Identify which cell holds the provided text, then report its (x, y) central coordinate. 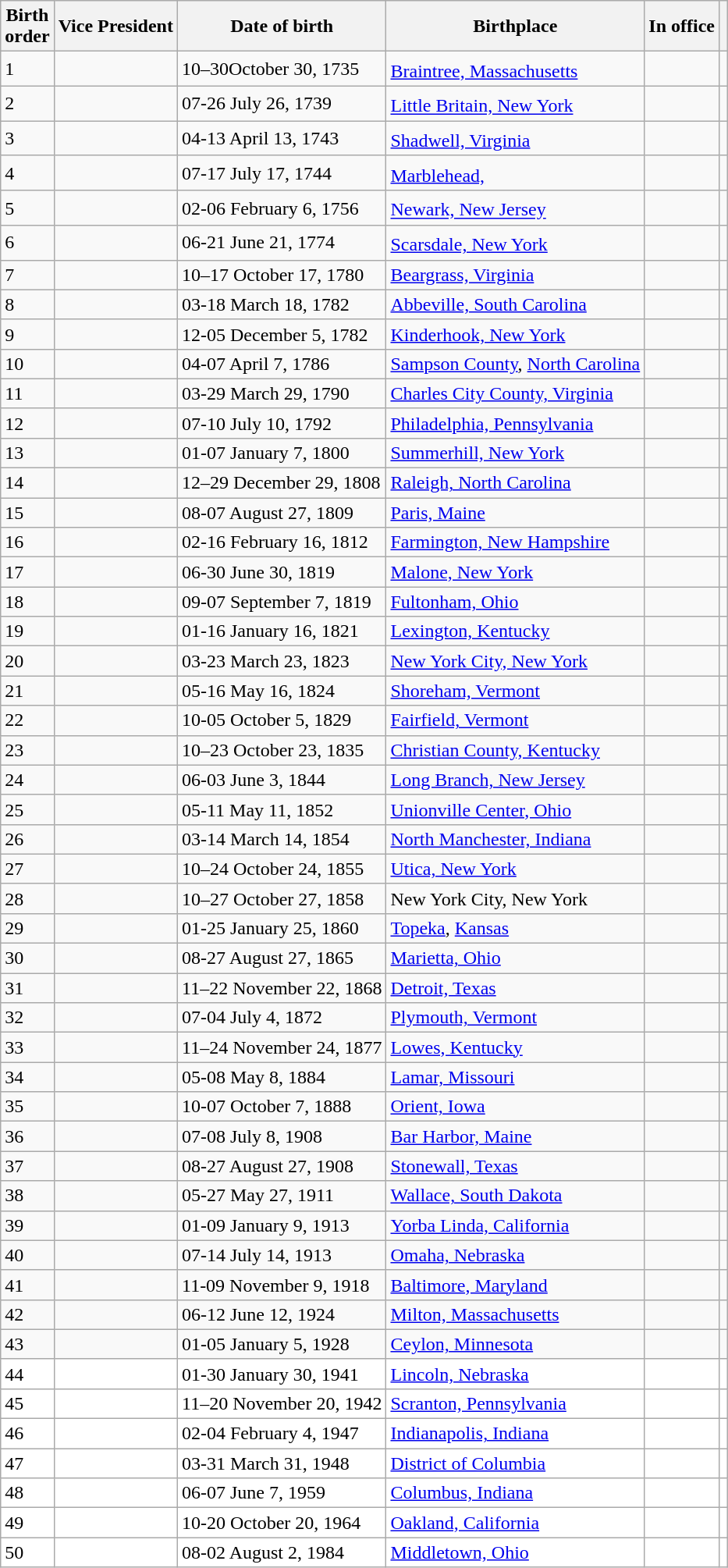
Orient, Iowa (515, 1107)
10–23 October 23, 1835 (281, 750)
Long Branch, New Jersey (515, 780)
23 (27, 750)
04-13 April 13, 1743 (281, 139)
31 (27, 988)
Paris, Maine (515, 513)
05-11 May 11, 1852 (281, 809)
46 (27, 1434)
06-03 June 3, 1844 (281, 780)
36 (27, 1136)
11 (27, 393)
03-23 March 23, 1823 (281, 661)
08-02 August 2, 1984 (281, 1552)
4 (27, 173)
42 (27, 1314)
10–30October 30, 1735 (281, 69)
Plymouth, Vermont (515, 1018)
26 (27, 839)
01-25 January 25, 1860 (281, 929)
05-27 May 27, 1911 (281, 1196)
03-29 March 29, 1790 (281, 393)
Marblehead, (515, 173)
14 (27, 483)
37 (27, 1166)
Lincoln, Nebraska (515, 1374)
08-27 August 27, 1865 (281, 958)
21 (27, 691)
North Manchester, Indiana (515, 839)
29 (27, 929)
08-27 August 27, 1908 (281, 1166)
17 (27, 572)
22 (27, 720)
07-08 July 8, 1908 (281, 1136)
10–27 October 27, 1858 (281, 898)
02-16 February 16, 1812 (281, 542)
Malone, New York (515, 572)
Fairfield, Vermont (515, 720)
Shoreham, Vermont (515, 691)
27 (27, 869)
07-17 July 17, 1744 (281, 173)
Lowes, Kentucky (515, 1047)
09-07 September 7, 1819 (281, 602)
Columbus, Indiana (515, 1493)
08-07 August 27, 1809 (281, 513)
16 (27, 542)
Shadwell, Virginia (515, 139)
Newark, New Jersey (515, 208)
7 (27, 275)
02-04 February 4, 1947 (281, 1434)
Yorba Linda, California (515, 1225)
02-06 February 6, 1756 (281, 208)
07-26 July 26, 1739 (281, 103)
Beargrass, Virginia (515, 275)
Philadelphia, Pennsylvania (515, 423)
38 (27, 1196)
Summerhill, New York (515, 453)
Stonewall, Texas (515, 1166)
10-20 October 20, 1964 (281, 1523)
12-05 December 5, 1782 (281, 334)
Scarsdale, New York (515, 244)
Lamar, Missouri (515, 1077)
19 (27, 631)
05-08 May 8, 1884 (281, 1077)
01-30 January 30, 1941 (281, 1374)
24 (27, 780)
In office (682, 27)
Middletown, Ohio (515, 1552)
06-12 June 12, 1924 (281, 1314)
01-07 January 7, 1800 (281, 453)
18 (27, 602)
Baltimore, Maryland (515, 1285)
11–20 November 20, 1942 (281, 1404)
Omaha, Nebraska (515, 1255)
Birthorder (27, 27)
07-14 July 14, 1913 (281, 1255)
01-09 January 9, 1913 (281, 1225)
12–29 December 29, 1808 (281, 483)
Date of birth (281, 27)
35 (27, 1107)
11-09 November 9, 1918 (281, 1285)
07-10 July 10, 1792 (281, 423)
47 (27, 1463)
45 (27, 1404)
Charles City County, Virginia (515, 393)
Farmington, New Hampshire (515, 542)
11–24 November 24, 1877 (281, 1047)
01-05 January 5, 1928 (281, 1344)
Bar Harbor, Maine (515, 1136)
32 (27, 1018)
03-14 March 14, 1854 (281, 839)
6 (27, 244)
50 (27, 1552)
Marietta, Ohio (515, 958)
10–17 October 17, 1780 (281, 275)
41 (27, 1285)
07-04 July 4, 1872 (281, 1018)
48 (27, 1493)
2 (27, 103)
10-07 October 7, 1888 (281, 1107)
01-16 January 16, 1821 (281, 631)
30 (27, 958)
03-18 March 18, 1782 (281, 304)
15 (27, 513)
44 (27, 1374)
Birthplace (515, 27)
Detroit, Texas (515, 988)
33 (27, 1047)
10-05 October 5, 1829 (281, 720)
11–22 November 22, 1868 (281, 988)
10 (27, 364)
04-07 April 7, 1786 (281, 364)
Sampson County, North Carolina (515, 364)
39 (27, 1225)
40 (27, 1255)
10–24 October 24, 1855 (281, 869)
Scranton, Pennsylvania (515, 1404)
25 (27, 809)
Ceylon, Minnesota (515, 1344)
Lexington, Kentucky (515, 631)
20 (27, 661)
1 (27, 69)
Kinderhook, New York (515, 334)
Vice President (115, 27)
District of Columbia (515, 1463)
Topeka, Kansas (515, 929)
Indianapolis, Indiana (515, 1434)
Little Britain, New York (515, 103)
8 (27, 304)
49 (27, 1523)
34 (27, 1077)
12 (27, 423)
3 (27, 139)
06-07 June 7, 1959 (281, 1493)
Milton, Massachusetts (515, 1314)
06-30 June 30, 1819 (281, 572)
9 (27, 334)
03-31 March 31, 1948 (281, 1463)
28 (27, 898)
05-16 May 16, 1824 (281, 691)
Utica, New York (515, 869)
43 (27, 1344)
Christian County, Kentucky (515, 750)
Braintree, Massachusetts (515, 69)
Raleigh, North Carolina (515, 483)
Oakland, California (515, 1523)
Wallace, South Dakota (515, 1196)
06-21 June 21, 1774 (281, 244)
13 (27, 453)
Unionville Center, Ohio (515, 809)
Abbeville, South Carolina (515, 304)
Fultonham, Ohio (515, 602)
5 (27, 208)
